Output the [X, Y] coordinate of the center of the cell containing the given text.  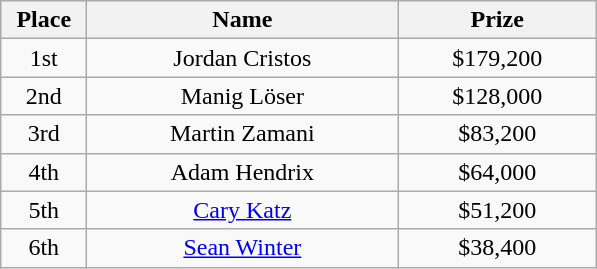
Prize [498, 20]
Place [44, 20]
Adam Hendrix [242, 172]
Jordan Cristos [242, 58]
5th [44, 210]
$64,000 [498, 172]
$83,200 [498, 134]
2nd [44, 96]
Manig Löser [242, 96]
3rd [44, 134]
$179,200 [498, 58]
Cary Katz [242, 210]
Name [242, 20]
Sean Winter [242, 248]
6th [44, 248]
Martin Zamani [242, 134]
4th [44, 172]
$128,000 [498, 96]
$51,200 [498, 210]
1st [44, 58]
$38,400 [498, 248]
